For the text-containing cell, return its midpoint in (x, y) coordinate format. 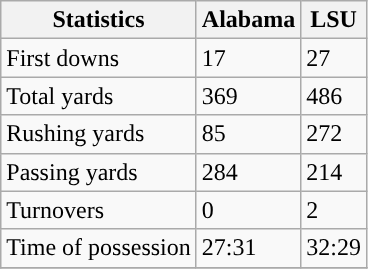
LSU (334, 20)
Turnovers (99, 210)
Passing yards (99, 172)
Total yards (99, 96)
17 (248, 58)
27:31 (248, 248)
0 (248, 210)
Statistics (99, 20)
272 (334, 134)
Rushing yards (99, 134)
284 (248, 172)
32:29 (334, 248)
Alabama (248, 20)
85 (248, 134)
2 (334, 210)
369 (248, 96)
First downs (99, 58)
27 (334, 58)
486 (334, 96)
214 (334, 172)
Time of possession (99, 248)
